Scan for the cell matching the given text and deliver its (X, Y) coordinate at center. 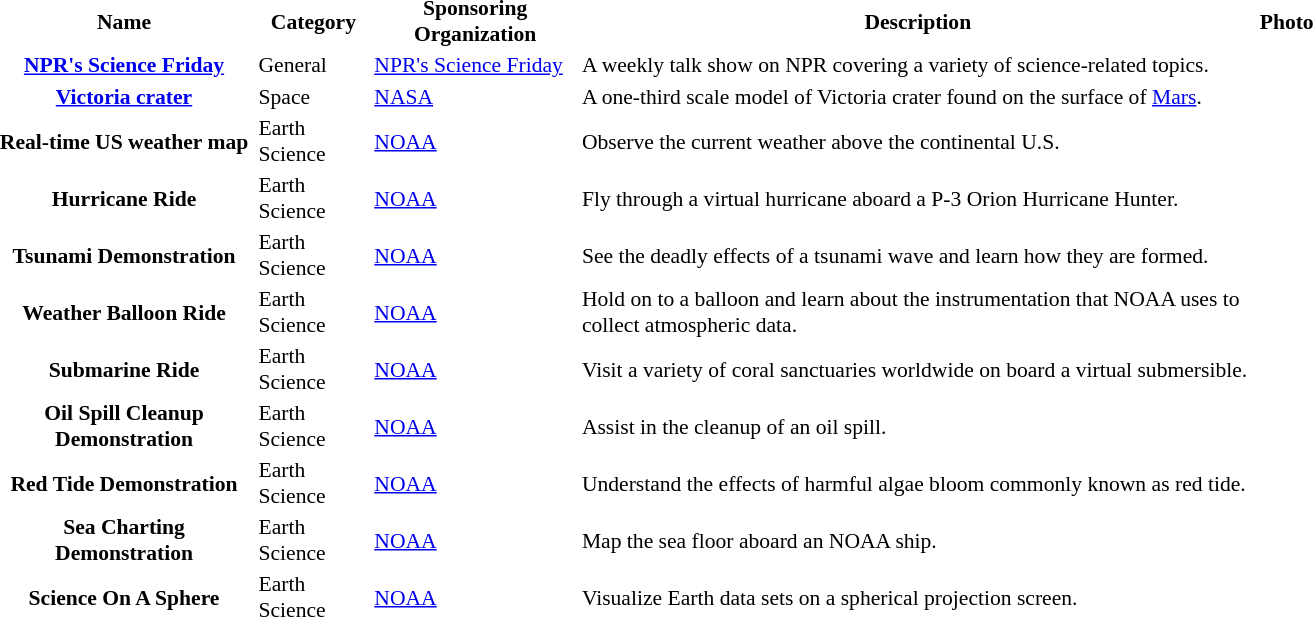
Fly through a virtual hurricane aboard a P-3 Orion Hurricane Hunter. (918, 198)
A weekly talk show on NPR covering a variety of science-related topics. (918, 65)
Map the sea floor aboard an NOAA ship. (918, 540)
See the deadly effects of a tsunami wave and learn how they are formed. (918, 255)
NASA (476, 96)
NPR's Science Friday (476, 65)
Hold on to a balloon and learn about the instrumentation that NOAA uses to collect atmospheric data. (918, 312)
Visit a variety of coral sanctuaries worldwide on board a virtual submersible. (918, 369)
Understand the effects of harmful algae bloom commonly known as red tide. (918, 483)
Space (314, 96)
A one-third scale model of Victoria crater found on the surface of Mars. (918, 96)
Assist in the cleanup of an oil spill. (918, 426)
General (314, 65)
Observe the current weather above the continental U.S. (918, 141)
